Return [X, Y] of the center of cell containing provided text 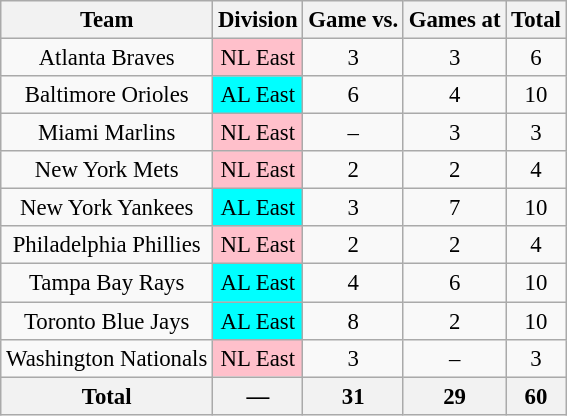
31 [353, 396]
8 [353, 321]
Washington Nationals [107, 358]
Miami Marlins [107, 133]
Division [258, 20]
Tampa Bay Rays [107, 283]
Games at [454, 20]
Philadelphia Phillies [107, 245]
Baltimore Orioles [107, 95]
29 [454, 396]
New York Yankees [107, 208]
Team [107, 20]
Toronto Blue Jays [107, 321]
— [258, 396]
Game vs. [353, 20]
7 [454, 208]
60 [536, 396]
Atlanta Braves [107, 58]
New York Mets [107, 170]
